Locate the cell with the specified text and output its (X, Y) center coordinate. 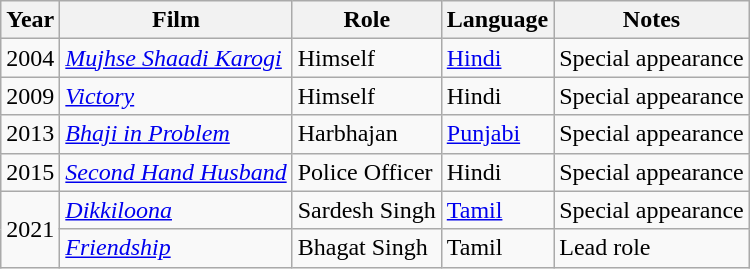
Sardesh Singh (366, 210)
Victory (176, 96)
Mujhse Shaadi Karogi (176, 58)
Role (366, 20)
Notes (652, 20)
Police Officer (366, 172)
Punjabi (497, 134)
Friendship (176, 248)
Second Hand Husband (176, 172)
2009 (30, 96)
2015 (30, 172)
2021 (30, 229)
Language (497, 20)
Film (176, 20)
Harbhajan (366, 134)
Year (30, 20)
Lead role (652, 248)
Bhaji in Problem (176, 134)
2013 (30, 134)
2004 (30, 58)
Bhagat Singh (366, 248)
Dikkiloona (176, 210)
